Return the [X, Y] coordinate for the center point of the cell that contains the specified text.  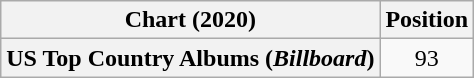
US Top Country Albums (Billboard) [190, 58]
Position [427, 20]
93 [427, 58]
Chart (2020) [190, 20]
